Search for the cell housing the specified text and yield its [x, y] center coordinate. 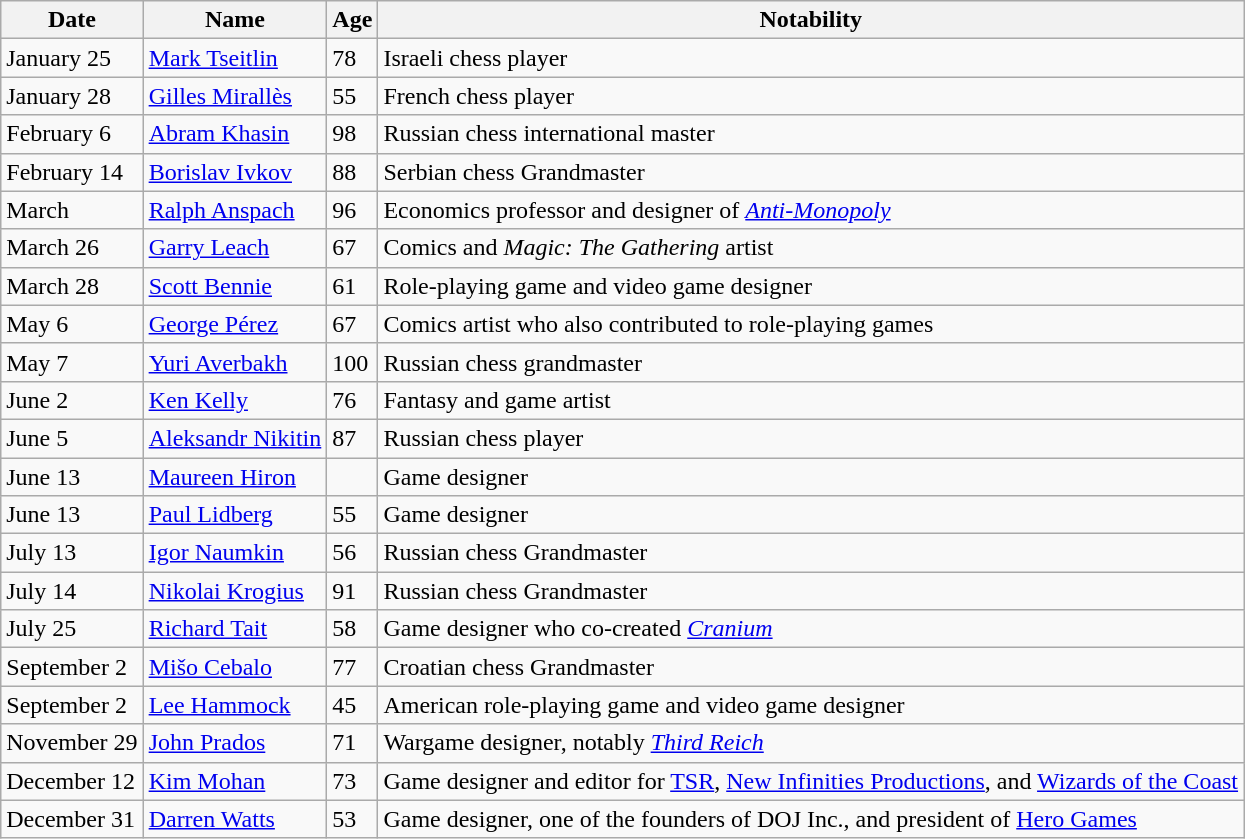
Game designer, one of the founders of DOJ Inc., and president of Hero Games [811, 819]
January 25 [72, 58]
Paul Lidberg [235, 515]
July 14 [72, 591]
June 2 [72, 400]
77 [352, 667]
78 [352, 58]
French chess player [811, 96]
Scott Bennie [235, 286]
Serbian chess Grandmaster [811, 172]
Richard Tait [235, 629]
Comics and Magic: The Gathering artist [811, 248]
Russian chess international master [811, 134]
Borislav Ivkov [235, 172]
73 [352, 781]
53 [352, 819]
Garry Leach [235, 248]
Yuri Averbakh [235, 362]
88 [352, 172]
87 [352, 438]
February 14 [72, 172]
March 28 [72, 286]
Israeli chess player [811, 58]
45 [352, 705]
February 6 [72, 134]
Age [352, 20]
June 5 [72, 438]
Ken Kelly [235, 400]
Fantasy and game artist [811, 400]
Wargame designer, notably Third Reich [811, 743]
Kim Mohan [235, 781]
Comics artist who also contributed to role-playing games [811, 324]
96 [352, 210]
Gilles Mirallès [235, 96]
American role-playing game and video game designer [811, 705]
July 25 [72, 629]
Game designer who co-created Cranium [811, 629]
March 26 [72, 248]
61 [352, 286]
Economics professor and designer of Anti-Monopoly [811, 210]
Ralph Anspach [235, 210]
March [72, 210]
Date [72, 20]
Aleksandr Nikitin [235, 438]
December 31 [72, 819]
December 12 [72, 781]
May 7 [72, 362]
January 28 [72, 96]
Nikolai Krogius [235, 591]
91 [352, 591]
Name [235, 20]
Mišo Cebalo [235, 667]
May 6 [72, 324]
Darren Watts [235, 819]
56 [352, 553]
Russian chess player [811, 438]
76 [352, 400]
Role-playing game and video game designer [811, 286]
98 [352, 134]
100 [352, 362]
Maureen Hiron [235, 477]
Notability [811, 20]
July 13 [72, 553]
58 [352, 629]
Lee Hammock [235, 705]
Mark Tseitlin [235, 58]
71 [352, 743]
November 29 [72, 743]
Croatian chess Grandmaster [811, 667]
Igor Naumkin [235, 553]
Game designer and editor for TSR, New Infinities Productions, and Wizards of the Coast [811, 781]
John Prados [235, 743]
George Pérez [235, 324]
Russian chess grandmaster [811, 362]
Abram Khasin [235, 134]
